Determine the (x, y) coordinate at the center of the cell enclosing the given text.  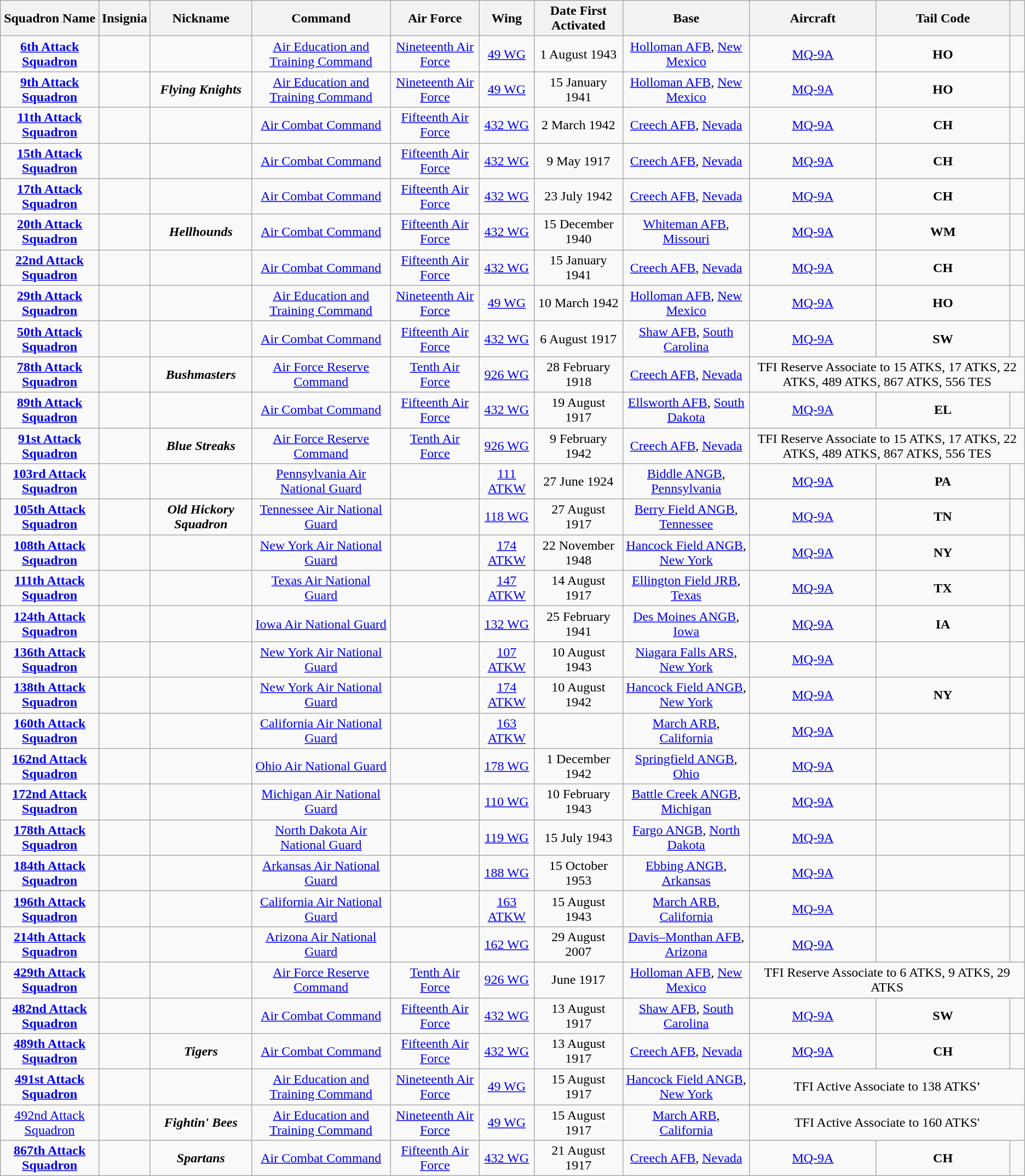
17th Attack Squadron (50, 196)
TFI Reserve Associate to 6 ATKS, 9 ATKS, 29 ATKS (887, 980)
11th Attack Squadron (50, 125)
Pennsylvania Air National Guard (321, 482)
1 December 1942 (578, 766)
91st Attack Squadron (50, 446)
Biddle ANGB, Pennsylvania (686, 482)
Tail Code (943, 19)
20th Attack Squadron (50, 232)
Tigers (200, 1051)
136th Attack Squadron (50, 659)
Davis–Monthan AFB, Arizona (686, 944)
Springfield ANGB, Ohio (686, 766)
Iowa Air National Guard (321, 624)
Ellington Field JRB, Texas (686, 588)
Hellhounds (200, 232)
188 WG (507, 873)
23 July 1942 (578, 196)
27 June 1924 (578, 482)
IA (943, 624)
Bushmasters (200, 374)
110 WG (507, 802)
10 February 1943 (578, 802)
429th Attack Squadron (50, 980)
78th Attack Squadron (50, 374)
2 March 1942 (578, 125)
10 August 1942 (578, 695)
172nd Attack Squadron (50, 802)
108th Attack Squadron (50, 553)
EL (943, 410)
Blue Streaks (200, 446)
111 ATKW (507, 482)
14 August 1917 (578, 588)
9 May 1917 (578, 161)
111th Attack Squadron (50, 588)
TFI Active Associate to 138 ATKS' (887, 1087)
15th Attack Squadron (50, 161)
Des Moines ANGB, Iowa (686, 624)
10 August 1943 (578, 659)
21 August 1917 (578, 1158)
147 ATKW (507, 588)
Berry Field ANGB, Tennessee (686, 517)
North Dakota Air National Guard (321, 838)
Fightin' Bees (200, 1122)
Ellsworth AFB, South Dakota (686, 410)
9th Attack Squadron (50, 90)
Old Hickory Squadron (200, 517)
489th Attack Squadron (50, 1051)
Battle Creek ANGB, Michigan (686, 802)
162nd Attack Squadron (50, 766)
160th Attack Squadron (50, 730)
867th Attack Squadron (50, 1158)
15 August 1943 (578, 909)
15 December 1940 (578, 232)
Niagara Falls ARS, New York (686, 659)
Command (321, 19)
Date First Activated (578, 19)
162 WG (507, 944)
Michigan Air National Guard (321, 802)
29th Attack Squadron (50, 303)
138th Attack Squadron (50, 695)
15 October 1953 (578, 873)
184th Attack Squadron (50, 873)
TN (943, 517)
6 August 1917 (578, 338)
118 WG (507, 517)
June 1917 (578, 980)
22 November 1948 (578, 553)
89th Attack Squadron (50, 410)
132 WG (507, 624)
491st Attack Squadron (50, 1087)
1 August 1943 (578, 54)
29 August 2007 (578, 944)
Arizona Air National Guard (321, 944)
103rd Attack Squadron (50, 482)
Base (686, 19)
Arkansas Air National Guard (321, 873)
Texas Air National Guard (321, 588)
Fargo ANGB, North Dakota (686, 838)
178 WG (507, 766)
178th Attack Squadron (50, 838)
10 March 1942 (578, 303)
107 ATKW (507, 659)
50th Attack Squadron (50, 338)
124th Attack Squadron (50, 624)
15 July 1943 (578, 838)
TFI Active Associate to 160 ATKS' (887, 1122)
WM (943, 232)
Ebbing ANGB, Arkansas (686, 873)
6th Attack Squadron (50, 54)
Squadron Name (50, 19)
Wing (507, 19)
196th Attack Squadron (50, 909)
22nd Attack Squadron (50, 267)
TX (943, 588)
Aircraft (813, 19)
25 February 1941 (578, 624)
9 February 1942 (578, 446)
Whiteman AFB, Missouri (686, 232)
Ohio Air National Guard (321, 766)
105th Attack Squadron (50, 517)
214th Attack Squadron (50, 944)
Tennessee Air National Guard (321, 517)
482nd Attack Squadron (50, 1015)
19 August 1917 (578, 410)
492nd Attack Squadron (50, 1122)
27 August 1917 (578, 517)
Spartans (200, 1158)
PA (943, 482)
Flying Knights (200, 90)
Nickname (200, 19)
119 WG (507, 838)
28 February 1918 (578, 374)
Insignia (124, 19)
Air Force (435, 19)
